Scan for the cell matching the given text and deliver its (X, Y) coordinate at center. 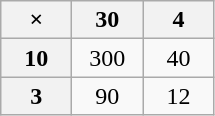
4 (178, 20)
12 (178, 96)
300 (108, 58)
× (36, 20)
40 (178, 58)
30 (108, 20)
10 (36, 58)
90 (108, 96)
3 (36, 96)
